Identify which cell holds the provided text, then report its (X, Y) central coordinate. 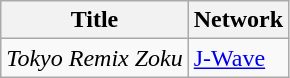
Network (238, 20)
Title (94, 20)
Tokyo Remix Zoku (94, 58)
J-Wave (238, 58)
